Extract the (x, y) coordinate from the center of the cell holding the provided text.  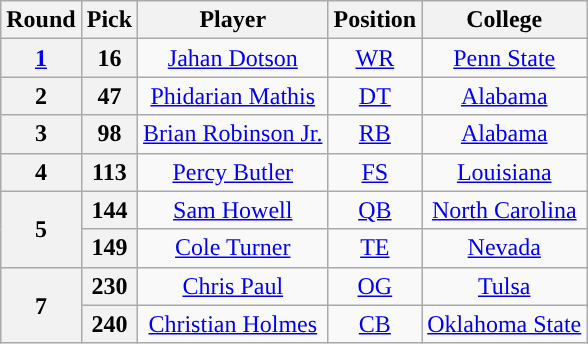
CB (375, 324)
College (504, 20)
Position (375, 20)
Tulsa (504, 286)
240 (109, 324)
North Carolina (504, 210)
47 (109, 96)
144 (109, 210)
7 (41, 305)
Phidarian Mathis (233, 96)
1 (41, 58)
Cole Turner (233, 248)
Pick (109, 20)
Brian Robinson Jr. (233, 134)
TE (375, 248)
Chris Paul (233, 286)
Christian Holmes (233, 324)
4 (41, 172)
113 (109, 172)
Sam Howell (233, 210)
5 (41, 229)
Player (233, 20)
Penn State (504, 58)
FS (375, 172)
QB (375, 210)
Round (41, 20)
2 (41, 96)
149 (109, 248)
RB (375, 134)
Percy Butler (233, 172)
3 (41, 134)
230 (109, 286)
Oklahoma State (504, 324)
DT (375, 96)
Louisiana (504, 172)
Jahan Dotson (233, 58)
98 (109, 134)
Nevada (504, 248)
OG (375, 286)
WR (375, 58)
16 (109, 58)
